Pinpoint the cell where the given text exists, returning its (x, y) midpoint coordinate. 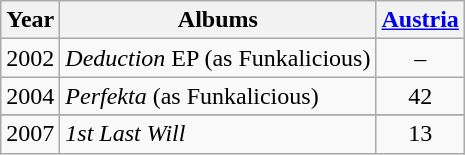
1st Last Will (218, 134)
2004 (30, 96)
Deduction EP (as Funkalicious) (218, 58)
2007 (30, 134)
– (420, 58)
Perfekta (as Funkalicious) (218, 96)
13 (420, 134)
42 (420, 96)
Albums (218, 20)
Austria (420, 20)
Year (30, 20)
2002 (30, 58)
